Scan for the cell matching the given text and deliver its [X, Y] coordinate at center. 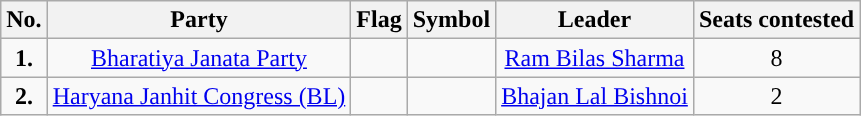
8 [776, 58]
2 [776, 96]
Flag [379, 20]
1. [24, 58]
Seats contested [776, 20]
Bharatiya Janata Party [199, 58]
Haryana Janhit Congress (BL) [199, 96]
Party [199, 20]
2. [24, 96]
Bhajan Lal Bishnoi [595, 96]
Ram Bilas Sharma [595, 58]
No. [24, 20]
Leader [595, 20]
Symbol [451, 20]
